Capture the cell that displays the provided text and extract its (x, y) central coordinate. 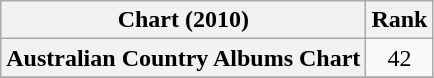
Rank (400, 20)
Chart (2010) (184, 20)
Australian Country Albums Chart (184, 58)
42 (400, 58)
